Scan for the cell matching the given text and deliver its (x, y) coordinate at center. 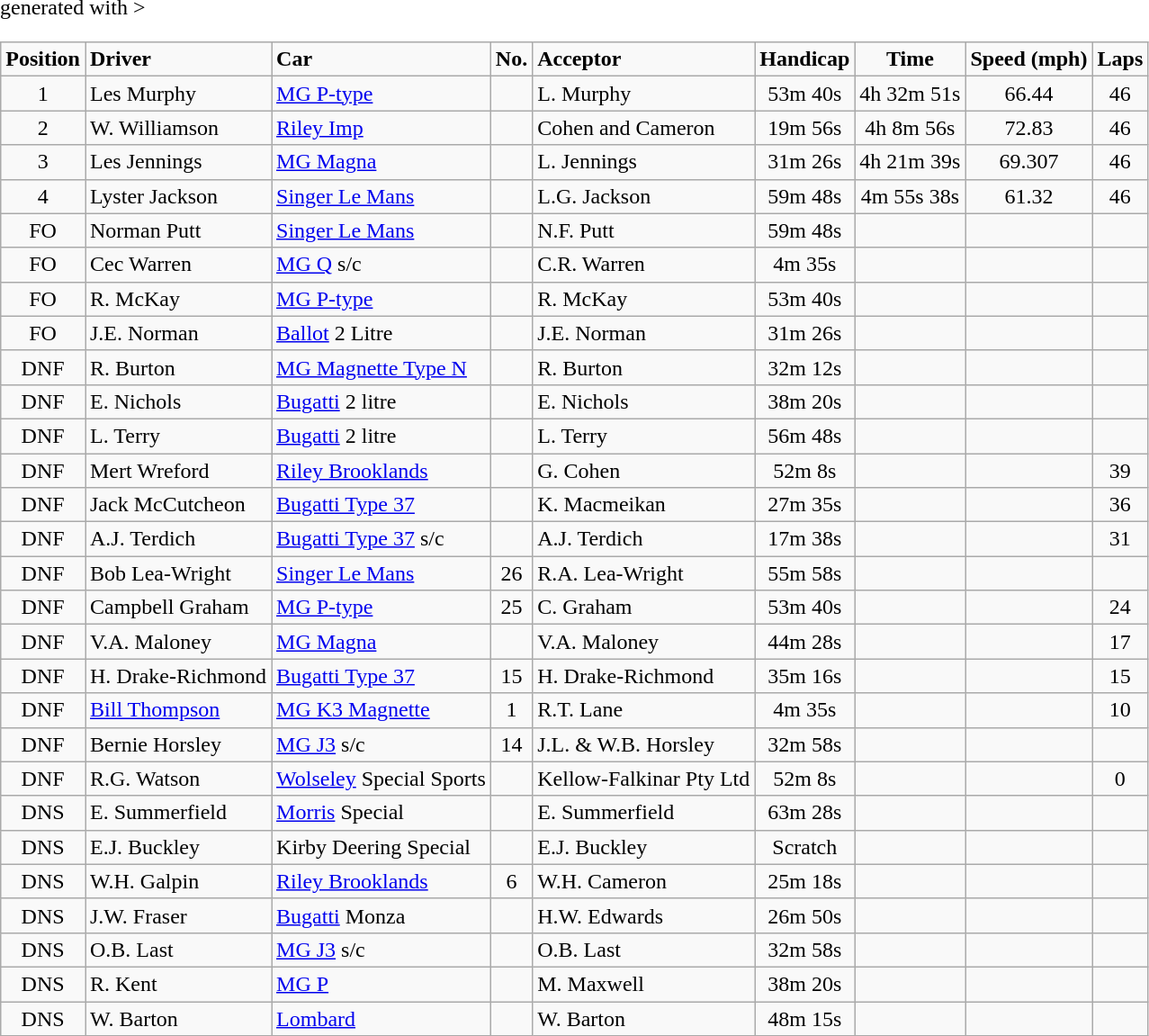
C.R. Warren (644, 265)
0 (1120, 779)
Cohen and Cameron (644, 128)
Les Jennings (178, 162)
Lyster Jackson (178, 196)
26m 50s (804, 915)
Time (911, 59)
4h 32m 51s (911, 94)
R.G. Watson (178, 779)
39 (1120, 471)
Jack McCutcheon (178, 505)
Bernie Horsley (178, 744)
Riley Imp (382, 128)
K. Macmeikan (644, 505)
Ballot 2 Litre (382, 333)
R.A. Lea-Wright (644, 573)
Laps (1120, 59)
Campbell Graham (178, 608)
Bugatti Type 37 s/c (382, 539)
No. (511, 59)
31 (1120, 539)
6 (511, 881)
4m 55s 38s (911, 196)
G. Cohen (644, 471)
MG Magnette Type N (382, 367)
Handicap (804, 59)
Speed (mph) (1029, 59)
W.H. Galpin (178, 881)
35m 16s (804, 676)
Kirby Deering Special (382, 847)
14 (511, 744)
W. Williamson (178, 128)
H.W. Edwards (644, 915)
25m 18s (804, 881)
Kellow-Falkinar Pty Ltd (644, 779)
Scratch (804, 847)
4h 8m 56s (911, 128)
4 (43, 196)
MG K3 Magnette (382, 710)
25 (511, 608)
Driver (178, 59)
L. Jennings (644, 162)
Bugatti Monza (382, 915)
32m 12s (804, 367)
24 (1120, 608)
Bob Lea-Wright (178, 573)
Wolseley Special Sports (382, 779)
Bill Thompson (178, 710)
Mert Wreford (178, 471)
61.32 (1029, 196)
27m 35s (804, 505)
Acceptor (644, 59)
MG Q s/c (382, 265)
19m 56s (804, 128)
36 (1120, 505)
55m 58s (804, 573)
L.G. Jackson (644, 196)
66.44 (1029, 94)
Morris Special (382, 813)
72.83 (1029, 128)
J.W. Fraser (178, 915)
4h 21m 39s (911, 162)
2 (43, 128)
69.307 (1029, 162)
56m 48s (804, 436)
MG P (382, 984)
17 (1120, 642)
R. Kent (178, 984)
Cec Warren (178, 265)
W.H. Cameron (644, 881)
10 (1120, 710)
Norman Putt (178, 230)
63m 28s (804, 813)
48m 15s (804, 1018)
Position (43, 59)
26 (511, 573)
Lombard (382, 1018)
N.F. Putt (644, 230)
C. Graham (644, 608)
17m 38s (804, 539)
Car (382, 59)
M. Maxwell (644, 984)
R.T. Lane (644, 710)
L. Murphy (644, 94)
J.L. & W.B. Horsley (644, 744)
Les Murphy (178, 94)
44m 28s (804, 642)
3 (43, 162)
